Scan for the cell matching the given text and deliver its [x, y] coordinate at center. 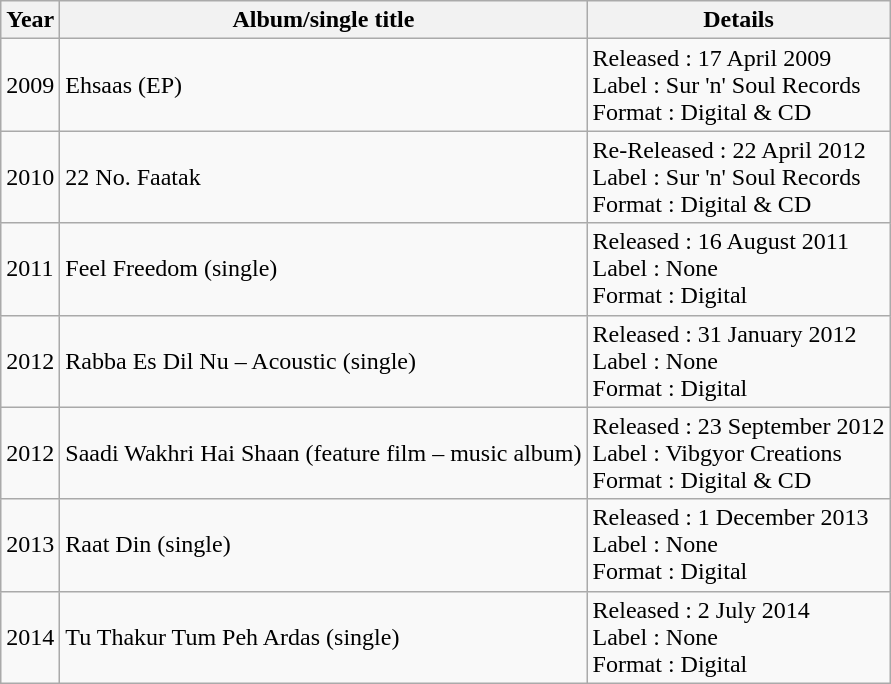
Released : 17 April 2009Label : Sur 'n' Soul RecordsFormat : Digital & CD [738, 85]
Released : 31 January 2012Label : NoneFormat : Digital [738, 361]
2014 [30, 637]
Rabba Es Dil Nu – Acoustic (single) [324, 361]
Saadi Wakhri Hai Shaan (feature film – music album) [324, 453]
Released : 23 September 2012Label : Vibgyor CreationsFormat : Digital & CD [738, 453]
Released : 16 August 2011Label : NoneFormat : Digital [738, 269]
2013 [30, 545]
Album/single title [324, 20]
Raat Din (single) [324, 545]
2009 [30, 85]
Details [738, 20]
2010 [30, 177]
Released : 1 December 2013Label : NoneFormat : Digital [738, 545]
Year [30, 20]
Released : 2 July 2014Label : NoneFormat : Digital [738, 637]
Feel Freedom (single) [324, 269]
Tu Thakur Tum Peh Ardas (single) [324, 637]
2011 [30, 269]
Re-Released : 22 April 2012Label : Sur 'n' Soul RecordsFormat : Digital & CD [738, 177]
22 No. Faatak [324, 177]
Ehsaas (EP) [324, 85]
